Capture the cell that displays the provided text and extract its (X, Y) central coordinate. 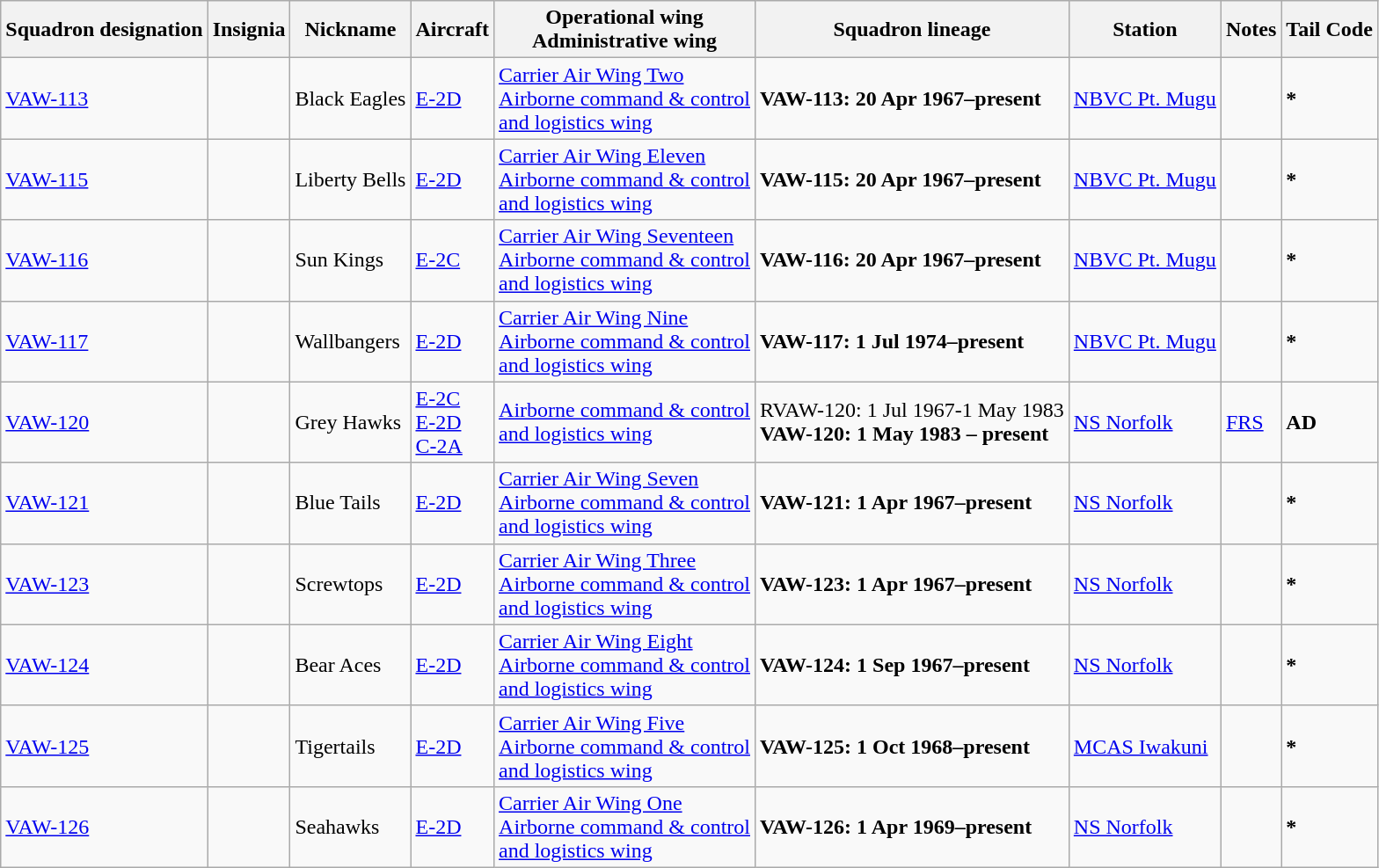
Carrier Air Wing ThreeAirborne command & controland logistics wing (624, 584)
VAW-113: 20 Apr 1967–present (913, 98)
VAW-115 (104, 179)
Bear Aces (350, 665)
Squadron lineage (913, 30)
Aircraft (452, 30)
Seahawks (350, 827)
Carrier Air Wing NineAirborne command & controland logistics wing (624, 341)
FRS (1251, 422)
Carrier Air Wing TwoAirborne command & controland logistics wing (624, 98)
Insignia (249, 30)
AD (1330, 422)
Grey Hawks (350, 422)
Nickname (350, 30)
VAW-121 (104, 503)
Carrier Air Wing FiveAirborne command & controland logistics wing (624, 746)
Sun Kings (350, 260)
Liberty Bells (350, 179)
E-2C (452, 260)
MCAS Iwakuni (1145, 746)
Carrier Air Wing SevenAirborne command & controland logistics wing (624, 503)
VAW-120 (104, 422)
VAW-117: 1 Jul 1974–present (913, 341)
VAW-126 (104, 827)
VAW-126: 1 Apr 1969–present (913, 827)
Tigertails (350, 746)
VAW-117 (104, 341)
Carrier Air Wing SeventeenAirborne command & controland logistics wing (624, 260)
Carrier Air Wing ElevenAirborne command & controland logistics wing (624, 179)
VAW-124 (104, 665)
Black Eagles (350, 98)
VAW-125 (104, 746)
Carrier Air Wing OneAirborne command & controland logistics wing (624, 827)
Screwtops (350, 584)
VAW-123: 1 Apr 1967–present (913, 584)
VAW-113 (104, 98)
Station (1145, 30)
Wallbangers (350, 341)
Squadron designation (104, 30)
VAW-124: 1 Sep 1967–present (913, 665)
VAW-121: 1 Apr 1967–present (913, 503)
Tail Code (1330, 30)
Airborne command & controland logistics wing (624, 422)
Carrier Air Wing EightAirborne command & controland logistics wing (624, 665)
Blue Tails (350, 503)
VAW-116 (104, 260)
Operational wingAdministrative wing (624, 30)
E-2CE-2DC-2A (452, 422)
VAW-125: 1 Oct 1968–present (913, 746)
RVAW-120: 1 Jul 1967-1 May 1983VAW-120: 1 May 1983 – present (913, 422)
VAW-116: 20 Apr 1967–present (913, 260)
Notes (1251, 30)
VAW-123 (104, 584)
VAW-115: 20 Apr 1967–present (913, 179)
